Provide the [X, Y] coordinate of the cell's center where the given text is located.  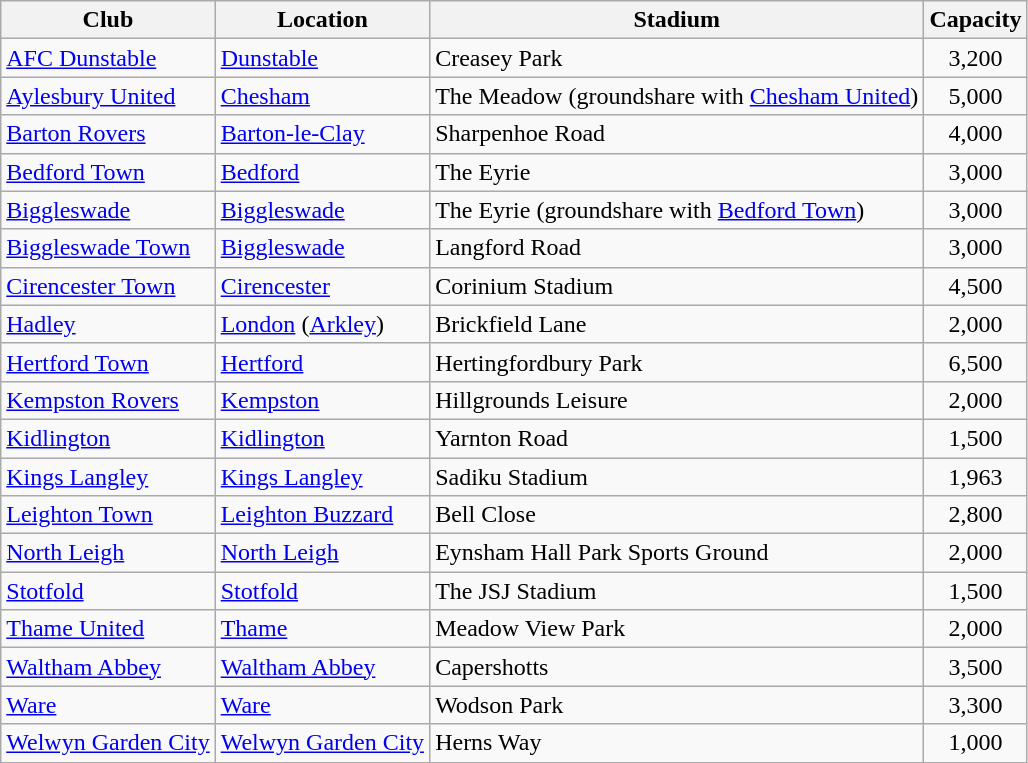
Location [322, 20]
The Meadow (groundshare with Chesham United) [677, 96]
Bell Close [677, 515]
AFC Dunstable [108, 58]
Sharpenhoe Road [677, 134]
The Eyrie [677, 172]
Biggleswade Town [108, 248]
1,963 [976, 477]
Hertingfordbury Park [677, 362]
Dunstable [322, 58]
Hillgrounds Leisure [677, 400]
Corinium Stadium [677, 286]
Wodson Park [677, 705]
Hadley [108, 324]
Meadow View Park [677, 629]
Club [108, 20]
Herns Way [677, 743]
Barton Rovers [108, 134]
3,500 [976, 667]
4,500 [976, 286]
6,500 [976, 362]
3,300 [976, 705]
Creasey Park [677, 58]
3,200 [976, 58]
Bedford [322, 172]
Kempston Rovers [108, 400]
Thame [322, 629]
Eynsham Hall Park Sports Ground [677, 553]
Leighton Town [108, 515]
Sadiku Stadium [677, 477]
Capershotts [677, 667]
1,000 [976, 743]
Yarnton Road [677, 438]
Bedford Town [108, 172]
Kempston [322, 400]
Cirencester Town [108, 286]
Leighton Buzzard [322, 515]
The Eyrie (groundshare with Bedford Town) [677, 210]
5,000 [976, 96]
Capacity [976, 20]
Hertford Town [108, 362]
The JSJ Stadium [677, 591]
Stadium [677, 20]
Hertford [322, 362]
Langford Road [677, 248]
London (Arkley) [322, 324]
Brickfield Lane [677, 324]
Aylesbury United [108, 96]
Barton-le-Clay [322, 134]
Cirencester [322, 286]
Chesham [322, 96]
2,800 [976, 515]
4,000 [976, 134]
Thame United [108, 629]
